For the text-containing cell, return its midpoint in (X, Y) coordinate format. 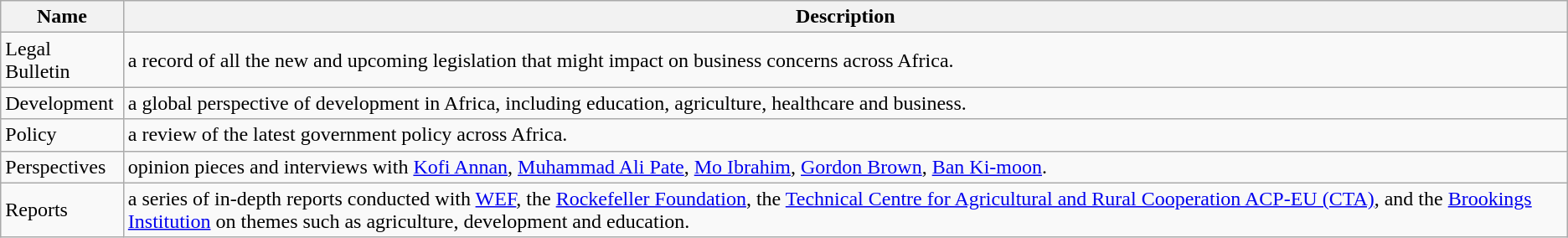
Perspectives (62, 167)
a review of the latest government policy across Africa. (845, 135)
a record of all the new and upcoming legislation that might impact on business concerns across Africa. (845, 60)
opinion pieces and interviews with Kofi Annan, Muhammad Ali Pate, Mo Ibrahim, Gordon Brown, Ban Ki-moon. (845, 167)
Name (62, 17)
Legal Bulletin (62, 60)
Policy (62, 135)
a global perspective of development in Africa, including education, agriculture, healthcare and business. (845, 103)
Development (62, 103)
Description (845, 17)
Reports (62, 210)
